From the cell containing the given text, extract its center point as (X, Y) coordinate. 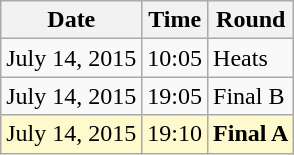
Final B (251, 96)
Time (175, 20)
Round (251, 20)
Final A (251, 134)
10:05 (175, 58)
19:05 (175, 96)
19:10 (175, 134)
Heats (251, 58)
Date (72, 20)
